Return [X, Y] of the center of cell containing provided text 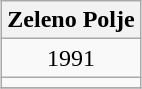
Zeleno Polje [71, 20]
1991 [71, 58]
